Detect which cell encompasses the target text, then output its [x, y] center coordinate. 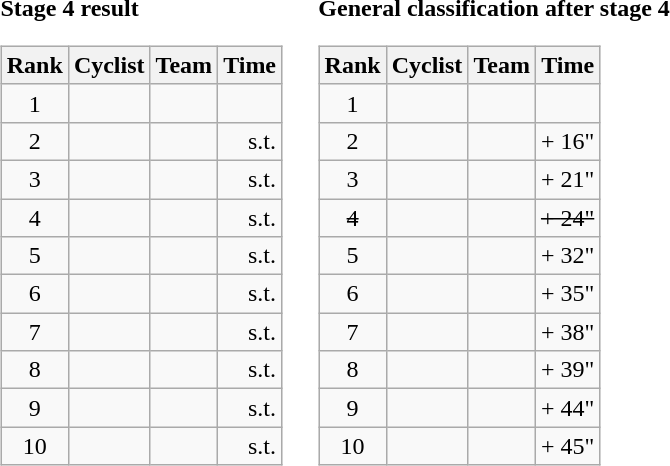
+ 39" [567, 370]
+ 16" [567, 141]
+ 45" [567, 446]
+ 44" [567, 408]
+ 35" [567, 294]
+ 38" [567, 332]
+ 24" [567, 217]
+ 21" [567, 179]
+ 32" [567, 256]
